Locate the cell with the specified text and output its (X, Y) center coordinate. 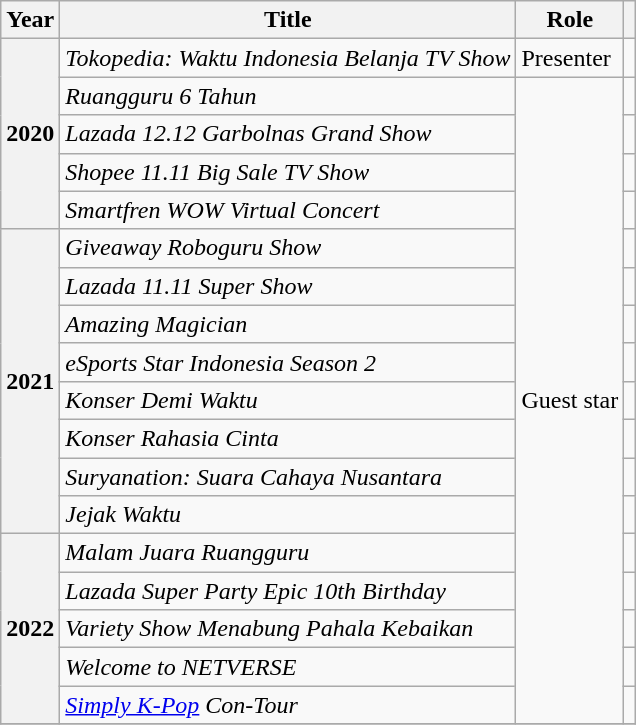
Presenter (570, 58)
Jejak Waktu (288, 515)
Variety Show Menabung Pahala Kebaikan (288, 629)
Welcome to NETVERSE (288, 667)
2022 (30, 629)
Suryanation: Suara Cahaya Nusantara (288, 477)
Role (570, 20)
Ruangguru 6 Tahun (288, 96)
Smartfren WOW Virtual Concert (288, 210)
Lazada Super Party Epic 10th Birthday (288, 591)
Amazing Magician (288, 324)
Malam Juara Ruangguru (288, 553)
2021 (30, 381)
Konser Rahasia Cinta (288, 438)
Guest star (570, 400)
Giveaway Roboguru Show (288, 248)
Konser Demi Waktu (288, 400)
Title (288, 20)
Lazada 12.12 Garbolnas Grand Show (288, 134)
2020 (30, 134)
Year (30, 20)
Tokopedia: Waktu Indonesia Belanja TV Show (288, 58)
Simply K-Pop Con-Tour (288, 705)
Lazada 11.11 Super Show (288, 286)
Shopee 11.11 Big Sale TV Show (288, 172)
eSports Star Indonesia Season 2 (288, 362)
